From the cell containing the given text, extract its center point as [X, Y] coordinate. 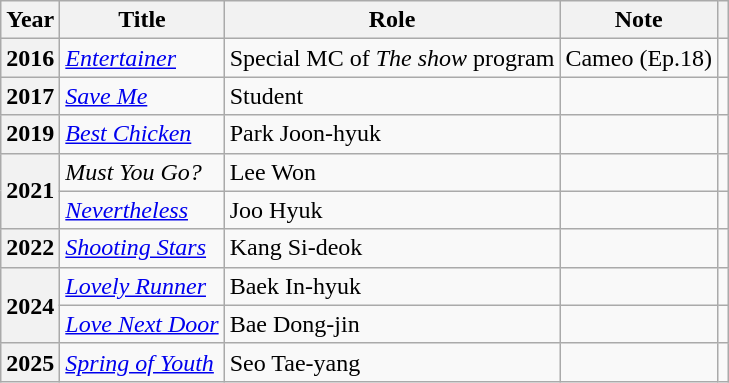
Role [392, 20]
2021 [30, 191]
2025 [30, 362]
Bae Dong-jin [392, 324]
Entertainer [142, 58]
2024 [30, 305]
Year [30, 20]
2016 [30, 58]
Save Me [142, 96]
Student [392, 96]
Park Joon-hyuk [392, 134]
2017 [30, 96]
Nevertheless [142, 210]
Must You Go? [142, 172]
Baek In-hyuk [392, 286]
Title [142, 20]
Love Next Door [142, 324]
Lovely Runner [142, 286]
Shooting Stars [142, 248]
Seo Tae-yang [392, 362]
Joo Hyuk [392, 210]
Lee Won [392, 172]
2022 [30, 248]
Cameo (Ep.18) [639, 58]
Kang Si-deok [392, 248]
Best Chicken [142, 134]
Note [639, 20]
Special MC of The show program [392, 58]
Spring of Youth [142, 362]
2019 [30, 134]
